Find where the given text appears and provide that cell's center as (x, y) coordinate. 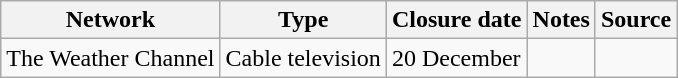
Notes (561, 20)
Source (636, 20)
Network (110, 20)
The Weather Channel (110, 58)
Cable television (303, 58)
20 December (456, 58)
Type (303, 20)
Closure date (456, 20)
